Scan for the cell matching the given text and deliver its [X, Y] coordinate at center. 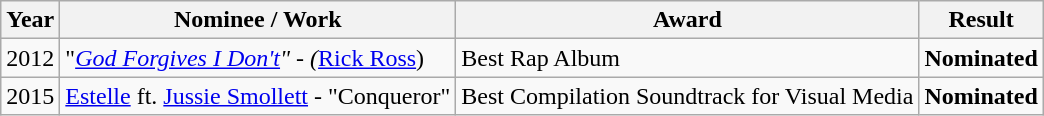
Best Compilation Soundtrack for Visual Media [688, 96]
Estelle ft. Jussie Smollett - "Conqueror" [258, 96]
Year [30, 20]
"God Forgives I Don't" - (Rick Ross) [258, 58]
2015 [30, 96]
Result [981, 20]
Award [688, 20]
Nominee / Work [258, 20]
2012 [30, 58]
Best Rap Album [688, 58]
